Return the (x, y) coordinate for the center point of the cell that contains the specified text.  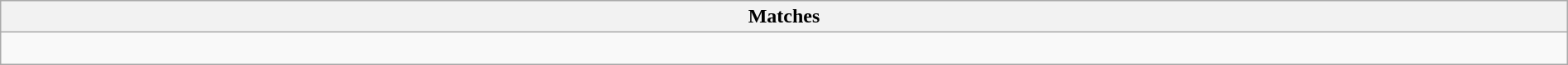
Matches (784, 17)
